Capture the cell that displays the provided text and extract its [x, y] central coordinate. 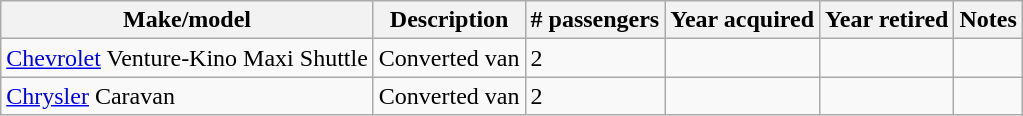
Chevrolet Venture-Kino Maxi Shuttle [188, 58]
Chrysler Caravan [188, 96]
Description [449, 20]
# passengers [595, 20]
Make/model [188, 20]
Year retired [887, 20]
Notes [988, 20]
Year acquired [742, 20]
